Detect which cell encompasses the target text, then output its (X, Y) center coordinate. 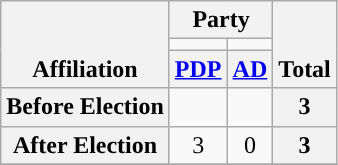
AD (250, 69)
0 (250, 145)
Before Election (86, 107)
Total (305, 44)
Party (220, 20)
Affiliation (86, 44)
After Election (86, 145)
PDP (198, 69)
